For the text-containing cell, return its midpoint in [x, y] coordinate format. 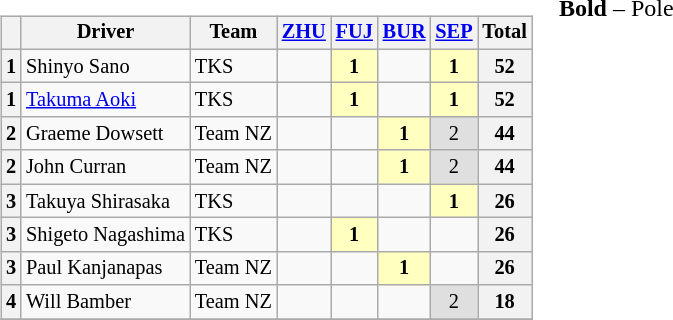
BUR [404, 33]
Total [505, 33]
Paul Kanjanapas [106, 268]
Driver [106, 33]
FUJ [354, 33]
Shigeto Nagashima [106, 235]
John Curran [106, 167]
Team [234, 33]
18 [505, 302]
Takuma Aoki [106, 100]
Will Bamber [106, 302]
4 [11, 302]
Graeme Dowsett [106, 134]
SEP [454, 33]
ZHU [304, 33]
Takuya Shirasaka [106, 201]
Shinyo Sano [106, 66]
